Scan for the cell matching the given text and deliver its (X, Y) coordinate at center. 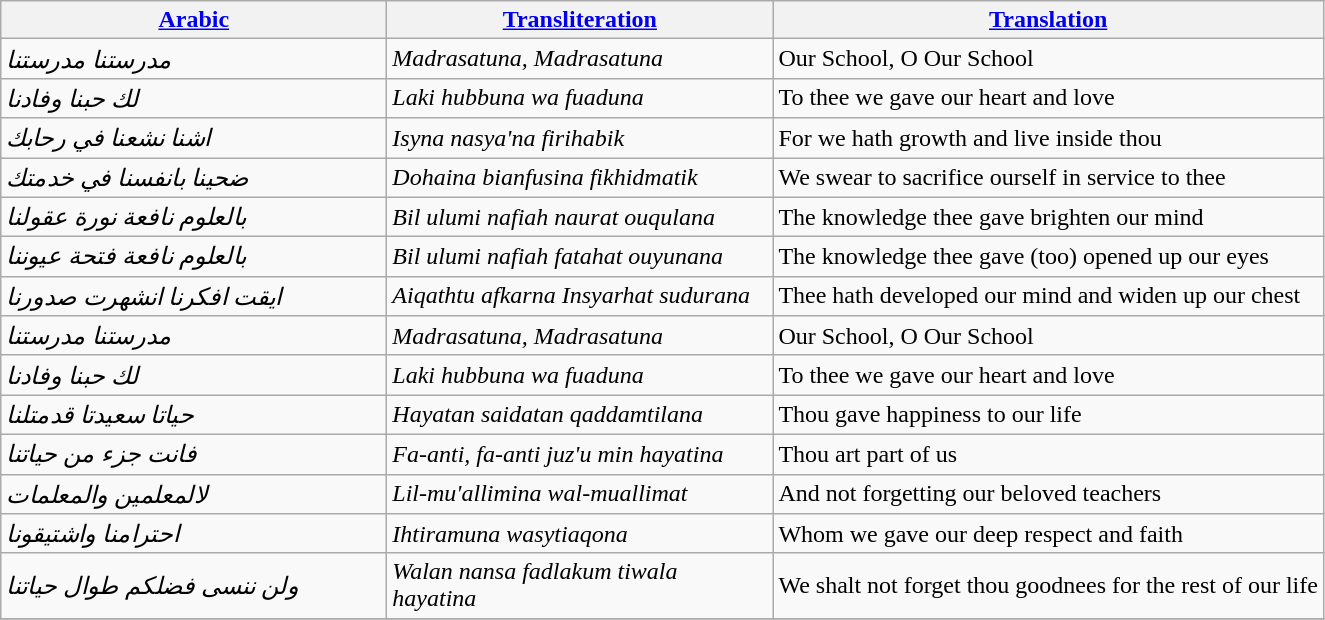
Fa-anti, fa-anti juz'u min hayatina (580, 454)
ولن ننسى فضلكم طوال حياتنا (194, 586)
We swear to sacrifice ourself in service to thee (1048, 178)
For we hath growth and live inside thou (1048, 138)
بالعلوم نافعة نورة عقولنا (194, 217)
Translation (1048, 20)
Thee hath developed our mind and widen up our chest (1048, 296)
ايقت افكرنا انشهرت صدورنا (194, 296)
The knowledge thee gave brighten our mind (1048, 217)
ضحينا بانفسنا في خدمتك (194, 178)
Walan nansa fadlakum tiwala hayatina (580, 586)
Whom we gave our deep respect and faith (1048, 534)
اشنا نشعنا في رحابك (194, 138)
Thou art part of us (1048, 454)
Ihtiramuna wasytiaqona (580, 534)
Isyna nasya'na firihabik (580, 138)
Transliteration (580, 20)
Thou gave happiness to our life (1048, 415)
بالعلوم نافعة فتحة عيوننا (194, 257)
Hayatan saidatan qaddamtilana (580, 415)
Arabic (194, 20)
Bil ulumi nafiah naurat ouqulana (580, 217)
لالمعلمين والمعلمات (194, 494)
Aiqathtu afkarna Insyarhat sudurana (580, 296)
حياتا سعيدتا قدمتلنا (194, 415)
And not forgetting our beloved teachers (1048, 494)
The knowledge thee gave (too) opened up our eyes (1048, 257)
Dohaina bianfusina fikhidmatik (580, 178)
احترامنا واشتيقونا (194, 534)
Lil-mu'allimina wal-muallimat (580, 494)
We shalt not forget thou goodnees for the rest of our life (1048, 586)
فانت جزء من حياتنا (194, 454)
Bil ulumi nafiah fatahat ouyunana (580, 257)
